Determine the (x, y) coordinate at the center of the cell enclosing the given text.  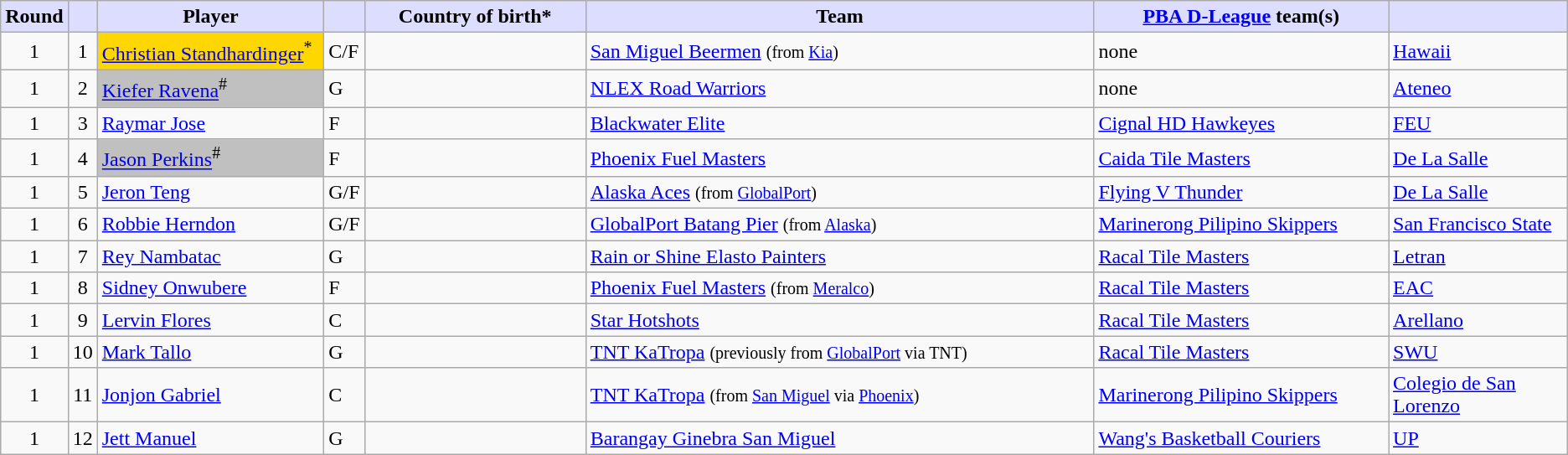
Lervin Flores (210, 320)
Jett Manuel (210, 438)
Phoenix Fuel Masters (839, 158)
Rain or Shine Elasto Painters (839, 256)
2 (82, 89)
10 (82, 352)
Jason Perkins# (210, 158)
4 (82, 158)
SWU (1478, 352)
Ateneo (1478, 89)
11 (82, 396)
C/F (344, 52)
3 (82, 123)
NLEX Road Warriors (839, 89)
Player (210, 17)
Christian Standhardinger* (210, 52)
5 (82, 193)
7 (82, 256)
9 (82, 320)
Sidney Onwubere (210, 288)
Star Hotshots (839, 320)
Colegio de San Lorenzo (1478, 396)
San Miguel Beermen (from Kia) (839, 52)
Blackwater Elite (839, 123)
6 (82, 225)
Round (34, 17)
Rey Nambatac (210, 256)
TNT KaTropa (from San Miguel via Phoenix) (839, 396)
12 (82, 438)
Raymar Jose (210, 123)
Phoenix Fuel Masters (from Meralco) (839, 288)
Barangay Ginebra San Miguel (839, 438)
Wang's Basketball Couriers (1241, 438)
Country of birth* (475, 17)
Flying V Thunder (1241, 193)
GlobalPort Batang Pier (from Alaska) (839, 225)
TNT KaTropa (previously from GlobalPort via TNT) (839, 352)
FEU (1478, 123)
San Francisco State (1478, 225)
Hawaii (1478, 52)
Mark Tallo (210, 352)
Robbie Herndon (210, 225)
Letran (1478, 256)
Jonjon Gabriel (210, 396)
UP (1478, 438)
PBA D-League team(s) (1241, 17)
8 (82, 288)
Caida Tile Masters (1241, 158)
Kiefer Ravena# (210, 89)
Cignal HD Hawkeyes (1241, 123)
EAC (1478, 288)
Alaska Aces (from GlobalPort) (839, 193)
Arellano (1478, 320)
Jeron Teng (210, 193)
Team (839, 17)
